Return (x, y) of the center of cell containing provided text 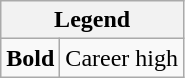
Career high (122, 58)
Legend (92, 20)
Bold (30, 58)
